Provide the [X, Y] coordinate of the cell's center where the given text is located.  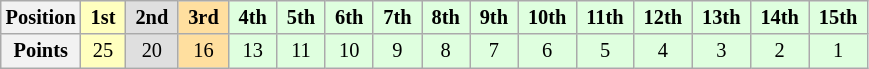
11th [604, 17]
13 [253, 51]
Points [41, 51]
25 [104, 51]
16 [203, 51]
7th [397, 17]
1 [838, 51]
14th [779, 17]
4th [253, 17]
12th [663, 17]
Position [41, 17]
6 [547, 51]
8 [446, 51]
2nd [152, 17]
15th [838, 17]
11 [301, 51]
1st [104, 17]
9 [397, 51]
8th [446, 17]
2 [779, 51]
3rd [203, 17]
5th [301, 17]
13th [721, 17]
5 [604, 51]
4 [663, 51]
7 [494, 51]
10 [349, 51]
9th [494, 17]
10th [547, 17]
6th [349, 17]
3 [721, 51]
20 [152, 51]
